Return [X, Y] of the center of cell containing provided text 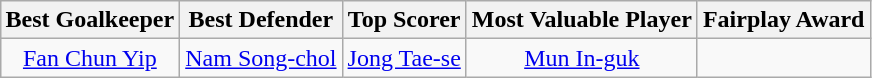
Most Valuable Player [582, 20]
Nam Song-chol [261, 58]
Top Scorer [404, 20]
Fairplay Award [784, 20]
Jong Tae-se [404, 58]
Best Defender [261, 20]
Best Goalkeeper [90, 20]
Fan Chun Yip [90, 58]
Mun In-guk [582, 58]
